Capture the cell that displays the provided text and extract its (X, Y) central coordinate. 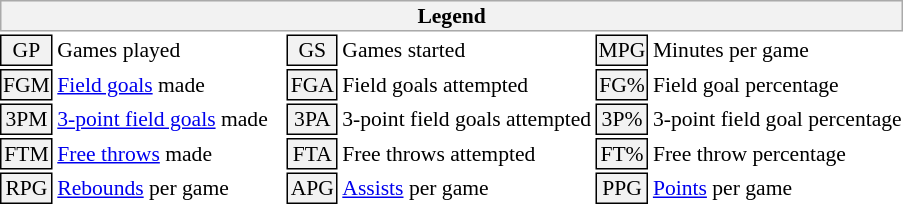
FTA (312, 154)
FGA (312, 85)
Free throws made (170, 154)
GS (312, 50)
FT% (622, 154)
Assists per game (467, 188)
3PA (312, 120)
3PM (26, 120)
MPG (622, 50)
FG% (622, 85)
Games started (467, 50)
Rebounds per game (170, 188)
Minutes per game (777, 50)
3-point field goal percentage (777, 120)
Field goals made (170, 85)
Field goal percentage (777, 85)
3-point field goals attempted (467, 120)
RPG (26, 188)
Points per game (777, 188)
3P% (622, 120)
Free throw percentage (777, 154)
Games played (170, 50)
PPG (622, 188)
Legend (452, 16)
Free throws attempted (467, 154)
APG (312, 188)
FTM (26, 154)
FGM (26, 85)
3-point field goals made (170, 120)
GP (26, 50)
Field goals attempted (467, 85)
